Find where the given text appears and provide that cell's center as [x, y] coordinate. 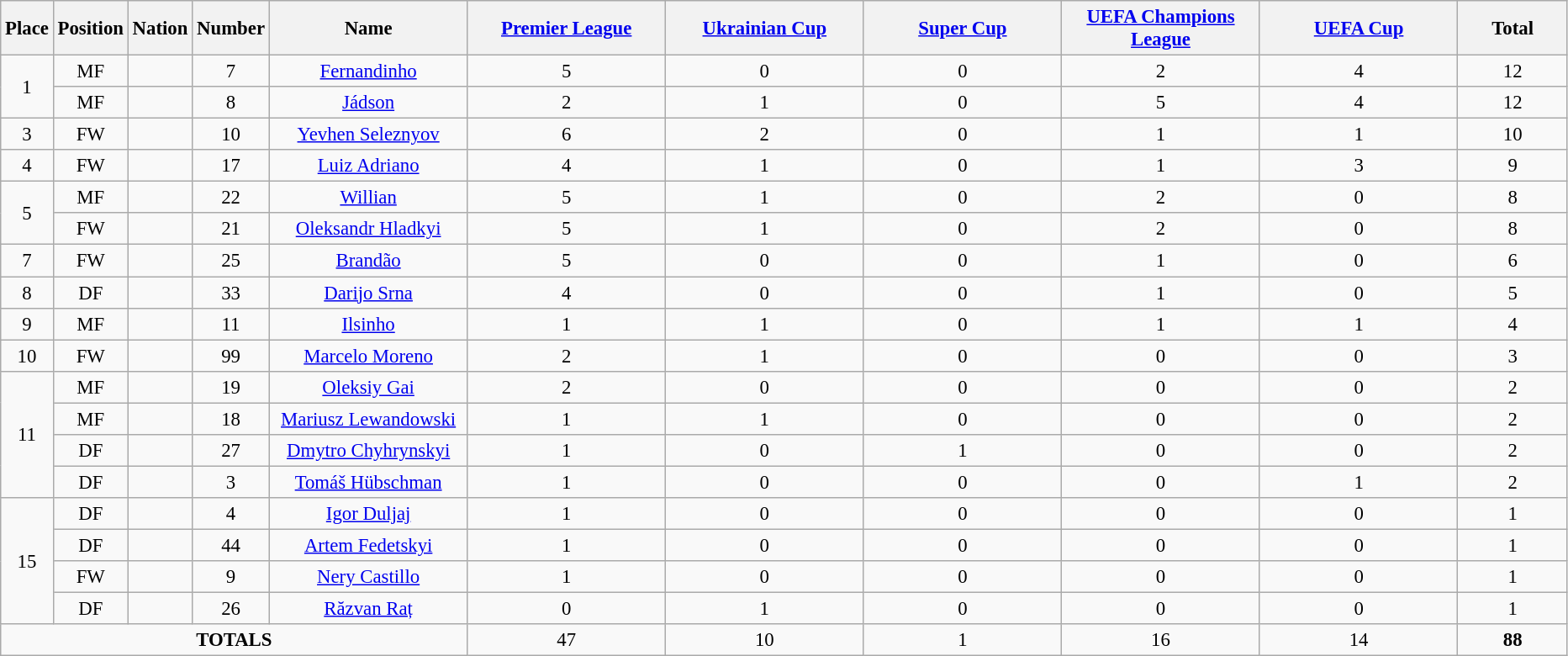
Position [91, 29]
22 [231, 198]
Name [368, 29]
88 [1513, 640]
Marcelo Moreno [368, 356]
Premier League [567, 29]
Tomáš Hübschman [368, 482]
Ukrainian Cup [765, 29]
19 [231, 387]
33 [231, 293]
Yevhen Seleznyov [368, 135]
44 [231, 545]
Jádson [368, 103]
Artem Fedetskyi [368, 545]
Fernandinho [368, 71]
Place [27, 29]
25 [231, 261]
Total [1513, 29]
Mariusz Lewandowski [368, 419]
18 [231, 419]
15 [27, 561]
Igor Duljaj [368, 514]
27 [231, 451]
UEFA Champions League [1161, 29]
Brandão [368, 261]
Oleksandr Hladkyi [368, 230]
26 [231, 609]
Ilsinho [368, 324]
Luiz Adriano [368, 166]
Nation [160, 29]
Number [231, 29]
14 [1359, 640]
Super Cup [963, 29]
47 [567, 640]
16 [1161, 640]
17 [231, 166]
Oleksiy Gai [368, 387]
99 [231, 356]
TOTALS [234, 640]
Dmytro Chyhrynskyi [368, 451]
21 [231, 230]
Nery Castillo [368, 577]
UEFA Cup [1359, 29]
Răzvan Raț [368, 609]
Darijo Srna [368, 293]
Willian [368, 198]
